Provide the [x, y] coordinate of the cell's center where the given text is located.  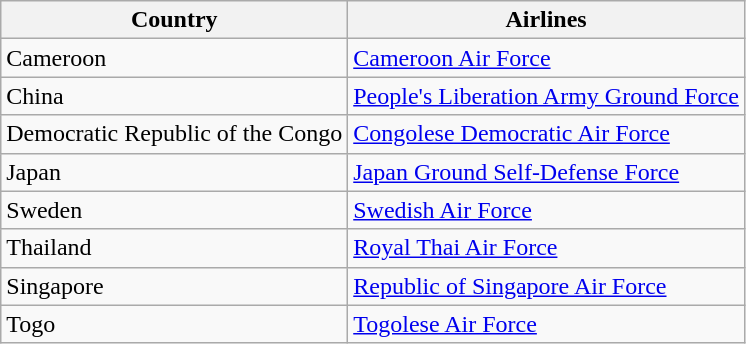
Sweden [174, 210]
Country [174, 20]
Thailand [174, 248]
Royal Thai Air Force [546, 248]
Swedish Air Force [546, 210]
Airlines [546, 20]
Democratic Republic of the Congo [174, 134]
Togo [174, 324]
Congolese Democratic Air Force [546, 134]
China [174, 96]
Togolese Air Force [546, 324]
Cameroon [174, 58]
Japan [174, 172]
People's Liberation Army Ground Force [546, 96]
Japan Ground Self-Defense Force [546, 172]
Cameroon Air Force [546, 58]
Singapore [174, 286]
Republic of Singapore Air Force [546, 286]
